Extract the (x, y) coordinate from the center of the cell holding the provided text.  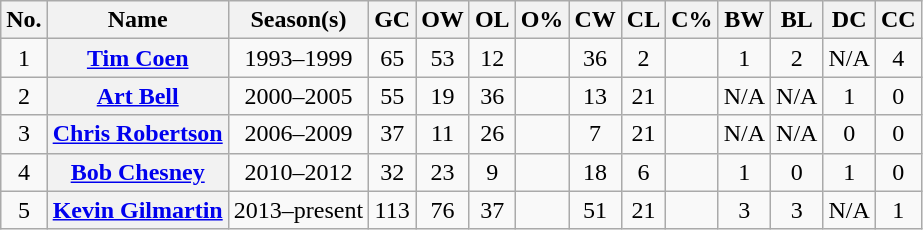
No. (24, 20)
12 (492, 58)
CW (595, 20)
18 (595, 172)
GC (392, 20)
55 (392, 96)
65 (392, 58)
11 (443, 134)
CL (643, 20)
2000–2005 (298, 96)
O% (542, 20)
Kevin Gilmartin (138, 210)
Name (138, 20)
7 (595, 134)
OW (443, 20)
113 (392, 210)
9 (492, 172)
BW (744, 20)
CC (898, 20)
6 (643, 172)
2010–2012 (298, 172)
Chris Robertson (138, 134)
53 (443, 58)
1993–1999 (298, 58)
13 (595, 96)
DC (849, 20)
76 (443, 210)
19 (443, 96)
Art Bell (138, 96)
Season(s) (298, 20)
Tim Coen (138, 58)
32 (392, 172)
2013–present (298, 210)
5 (24, 210)
OL (492, 20)
23 (443, 172)
2006–2009 (298, 134)
26 (492, 134)
BL (797, 20)
C% (692, 20)
51 (595, 210)
Bob Chesney (138, 172)
